Extract the (X, Y) coordinate from the center of the cell holding the provided text.  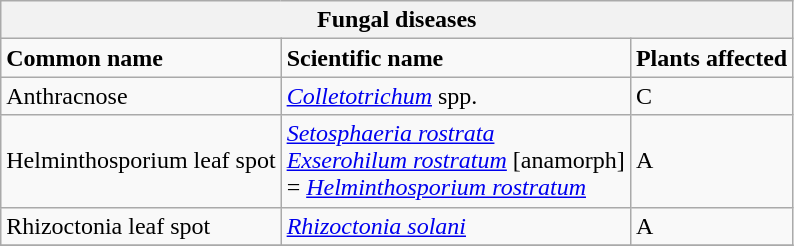
C (711, 96)
Common name (141, 58)
Helminthosporium leaf spot (141, 161)
Fungal diseases (397, 20)
Setosphaeria rostrataExserohilum rostratum [anamorph] = Helminthosporium rostratum (456, 161)
Plants affected (711, 58)
Scientific name (456, 58)
Rhizoctonia leaf spot (141, 226)
Anthracnose (141, 96)
Rhizoctonia solani (456, 226)
Colletotrichum spp. (456, 96)
